Output the (X, Y) coordinate of the center of the cell containing the given text.  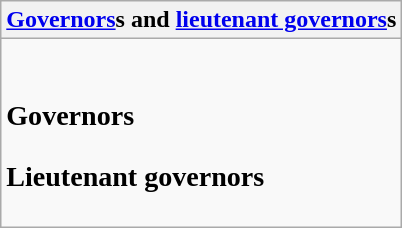
Governorss and lieutenant governorss (202, 20)
GovernorsLieutenant governors (202, 133)
